Search for the cell housing the specified text and yield its (X, Y) center coordinate. 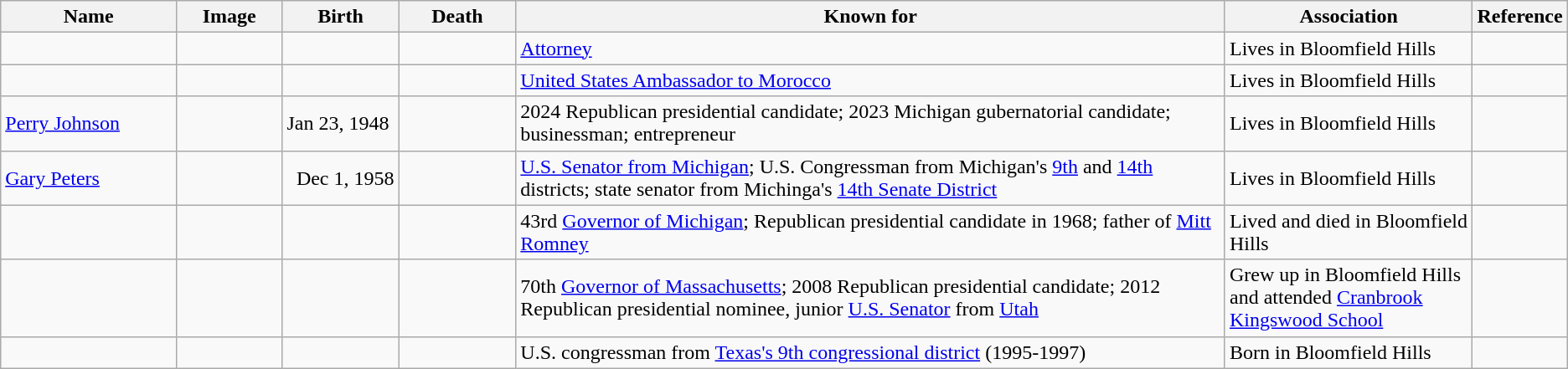
Jan 23, 1948 (340, 124)
United States Ambassador to Morocco (871, 80)
Gary Peters (89, 177)
Image (230, 17)
Attorney (871, 49)
U.S. congressman from Texas's 9th congressional district (1995-1997) (871, 352)
Birth (340, 17)
2024 Republican presidential candidate; 2023 Michigan gubernatorial candidate; businessman; entrepreneur (871, 124)
Perry Johnson (89, 124)
U.S. Senator from Michigan; U.S. Congressman from Michigan's 9th and 14th districts; state senator from Michinga's 14th Senate District (871, 177)
Known for (871, 17)
Born in Bloomfield Hills (1349, 352)
Name (89, 17)
Lived and died in Bloomfield Hills (1349, 233)
Grew up in Bloomfield Hills and attended Cranbrook Kingswood School (1349, 298)
43rd Governor of Michigan; Republican presidential candidate in 1968; father of Mitt Romney (871, 233)
Death (457, 17)
70th Governor of Massachusetts; 2008 Republican presidential candidate; 2012 Republican presidential nominee, junior U.S. Senator from Utah (871, 298)
Reference (1519, 17)
Dec 1, 1958 (340, 177)
Association (1349, 17)
